Extract the (X, Y) coordinate from the center of the cell holding the provided text.  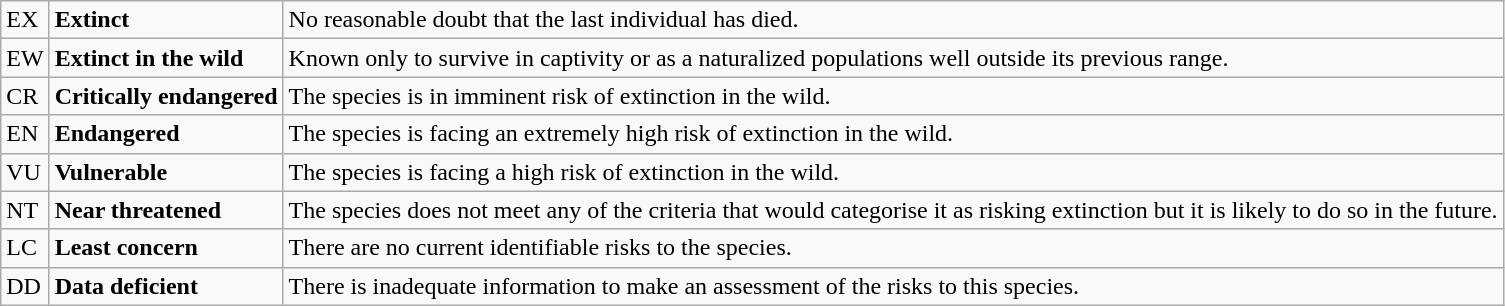
The species is facing a high risk of extinction in the wild. (893, 172)
Data deficient (166, 286)
Least concern (166, 248)
The species does not meet any of the criteria that would categorise it as risking extinction but it is likely to do so in the future. (893, 210)
Extinct in the wild (166, 58)
CR (25, 96)
No reasonable doubt that the last individual has died. (893, 20)
LC (25, 248)
Vulnerable (166, 172)
VU (25, 172)
Near threatened (166, 210)
DD (25, 286)
NT (25, 210)
The species is facing an extremely high risk of extinction in the wild. (893, 134)
EN (25, 134)
Endangered (166, 134)
Known only to survive in captivity or as a naturalized populations well outside its previous range. (893, 58)
EW (25, 58)
EX (25, 20)
Extinct (166, 20)
The species is in imminent risk of extinction in the wild. (893, 96)
There are no current identifiable risks to the species. (893, 248)
There is inadequate information to make an assessment of the risks to this species. (893, 286)
Critically endangered (166, 96)
